For the text-containing cell, return its midpoint in (x, y) coordinate format. 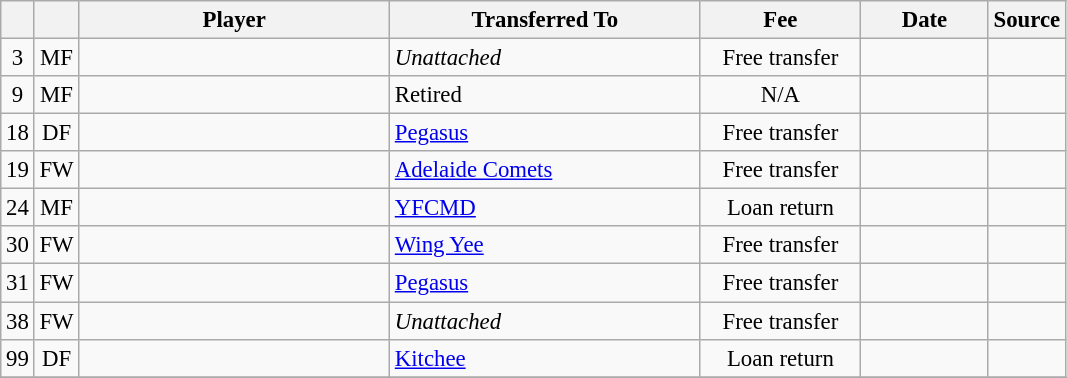
N/A (780, 95)
38 (18, 321)
Source (1026, 20)
30 (18, 245)
Transferred To (544, 20)
18 (18, 133)
3 (18, 58)
YFCMD (544, 208)
Adelaide Comets (544, 170)
Retired (544, 95)
9 (18, 95)
99 (18, 358)
19 (18, 170)
Player (234, 20)
Fee (780, 20)
Date (925, 20)
24 (18, 208)
31 (18, 283)
Kitchee (544, 358)
Wing Yee (544, 245)
